Output the [X, Y] coordinate of the center of the cell containing the given text.  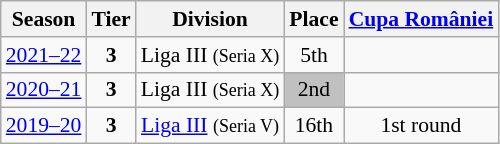
Place [314, 19]
2nd [314, 90]
Liga III (Seria V) [210, 126]
Cupa României [422, 19]
2021–22 [44, 55]
Season [44, 19]
1st round [422, 126]
2020–21 [44, 90]
2019–20 [44, 126]
Division [210, 19]
Tier [110, 19]
16th [314, 126]
5th [314, 55]
